Locate the cell with the specified text and output its (x, y) center coordinate. 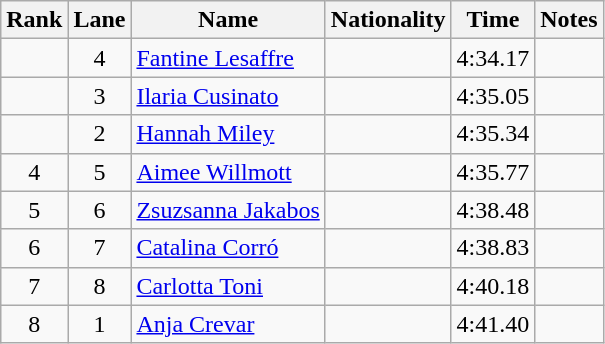
4:35.34 (493, 134)
Ilaria Cusinato (228, 96)
4:34.17 (493, 58)
Aimee Willmott (228, 172)
4:35.77 (493, 172)
Name (228, 20)
3 (100, 96)
4:41.40 (493, 324)
Zsuzsanna Jakabos (228, 210)
2 (100, 134)
Hannah Miley (228, 134)
4:35.05 (493, 96)
4:40.18 (493, 286)
4:38.83 (493, 248)
Catalina Corró (228, 248)
Carlotta Toni (228, 286)
Nationality (388, 20)
Fantine Lesaffre (228, 58)
Lane (100, 20)
Time (493, 20)
Notes (569, 20)
1 (100, 324)
Anja Crevar (228, 324)
Rank (34, 20)
4:38.48 (493, 210)
